Search for the cell housing the specified text and yield its (x, y) center coordinate. 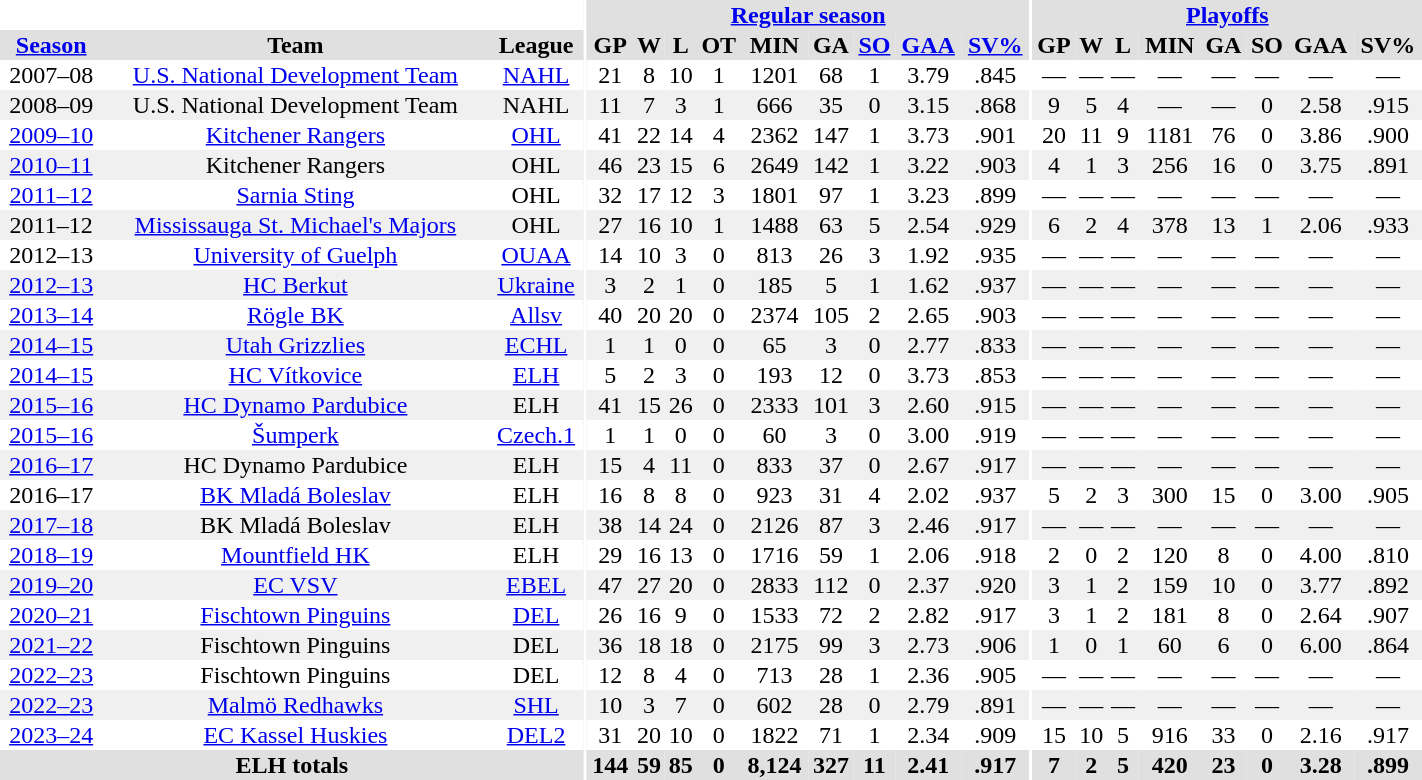
3.77 (1321, 585)
2833 (774, 585)
Sarnia Sting (295, 195)
101 (831, 405)
68 (831, 75)
37 (831, 465)
22 (649, 135)
Utah Grizzlies (295, 345)
.907 (1388, 615)
Ukraine (536, 285)
Allsv (536, 315)
32 (610, 195)
72 (831, 615)
.933 (1388, 225)
Season (51, 45)
3.79 (928, 75)
Regular season (808, 15)
666 (774, 105)
.919 (995, 435)
71 (831, 735)
47 (610, 585)
DEL2 (536, 735)
1201 (774, 75)
3.28 (1321, 765)
3.75 (1321, 165)
2023–24 (51, 735)
159 (1170, 585)
EC Kassel Huskies (295, 735)
2.79 (928, 705)
36 (610, 645)
87 (831, 525)
.909 (995, 735)
1.92 (928, 255)
602 (774, 705)
144 (610, 765)
2.37 (928, 585)
2.58 (1321, 105)
1533 (774, 615)
1716 (774, 555)
85 (681, 765)
378 (1170, 225)
1181 (1170, 135)
HC Vítkovice (295, 375)
University of Guelph (295, 255)
327 (831, 765)
3.23 (928, 195)
1801 (774, 195)
ECHL (536, 345)
713 (774, 675)
Team (295, 45)
99 (831, 645)
2.64 (1321, 615)
2.34 (928, 735)
38 (610, 525)
2.41 (928, 765)
.853 (995, 375)
.864 (1388, 645)
2.02 (928, 495)
2009–10 (51, 135)
Mississauga St. Michael's Majors (295, 225)
.833 (995, 345)
24 (681, 525)
2013–14 (51, 315)
.918 (995, 555)
2010–11 (51, 165)
2.60 (928, 405)
2126 (774, 525)
OUAA (536, 255)
.900 (1388, 135)
2.73 (928, 645)
923 (774, 495)
29 (610, 555)
3.22 (928, 165)
76 (1223, 135)
OT (719, 45)
.901 (995, 135)
35 (831, 105)
2.65 (928, 315)
.845 (995, 75)
2.36 (928, 675)
2362 (774, 135)
EBEL (536, 585)
46 (610, 165)
1488 (774, 225)
813 (774, 255)
2017–18 (51, 525)
.929 (995, 225)
2007–08 (51, 75)
6.00 (1321, 645)
SHL (536, 705)
120 (1170, 555)
300 (1170, 495)
2021–22 (51, 645)
2175 (774, 645)
147 (831, 135)
2018–19 (51, 555)
Playoffs (1228, 15)
2.77 (928, 345)
916 (1170, 735)
2649 (774, 165)
ELH totals (292, 765)
2333 (774, 405)
17 (649, 195)
40 (610, 315)
.810 (1388, 555)
Mountfield HK (295, 555)
2374 (774, 315)
65 (774, 345)
2.16 (1321, 735)
.906 (995, 645)
97 (831, 195)
105 (831, 315)
193 (774, 375)
Malmö Redhawks (295, 705)
Czech.1 (536, 435)
.868 (995, 105)
63 (831, 225)
2008–09 (51, 105)
.920 (995, 585)
181 (1170, 615)
2.82 (928, 615)
2.54 (928, 225)
2.67 (928, 465)
2.46 (928, 525)
833 (774, 465)
112 (831, 585)
HC Berkut (295, 285)
1.62 (928, 285)
3.86 (1321, 135)
Rögle BK (295, 315)
420 (1170, 765)
33 (1223, 735)
8,124 (774, 765)
EC VSV (295, 585)
4.00 (1321, 555)
2019–20 (51, 585)
256 (1170, 165)
.892 (1388, 585)
21 (610, 75)
2020–21 (51, 615)
3.15 (928, 105)
185 (774, 285)
League (536, 45)
142 (831, 165)
1822 (774, 735)
.935 (995, 255)
Šumperk (295, 435)
